Search for the cell housing the specified text and yield its (x, y) center coordinate. 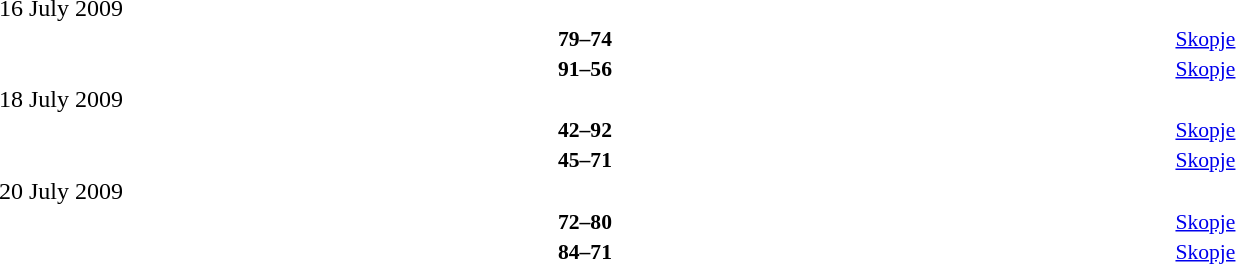
72–80 (584, 222)
42–92 (584, 130)
91–56 (584, 68)
79–74 (584, 38)
45–71 (584, 160)
